From the cell containing the given text, extract its center point as [X, Y] coordinate. 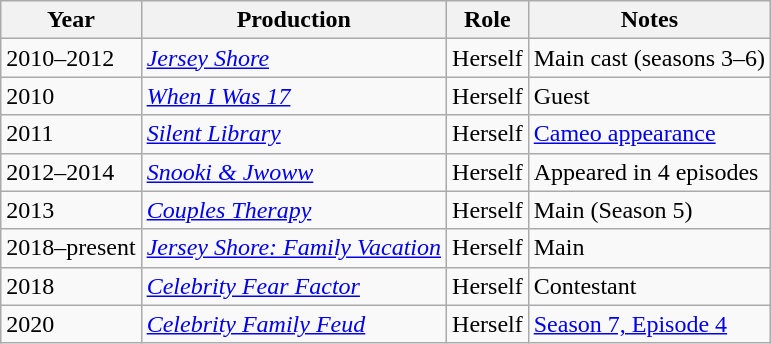
Year [71, 20]
Notes [649, 20]
When I Was 17 [294, 96]
2018 [71, 286]
Contestant [649, 286]
Jersey Shore: Family Vacation [294, 248]
Production [294, 20]
Celebrity Fear Factor [294, 286]
Snooki & Jwoww [294, 172]
Silent Library [294, 134]
Main cast (seasons 3–6) [649, 58]
Main [649, 248]
Main (Season 5) [649, 210]
Couples Therapy [294, 210]
2010–2012 [71, 58]
2020 [71, 324]
Appeared in 4 episodes [649, 172]
2010 [71, 96]
2018–present [71, 248]
Role [488, 20]
Jersey Shore [294, 58]
Season 7, Episode 4 [649, 324]
2012–2014 [71, 172]
2013 [71, 210]
2011 [71, 134]
Celebrity Family Feud [294, 324]
Guest [649, 96]
Cameo appearance [649, 134]
